Pinpoint the cell where the given text exists, returning its [X, Y] midpoint coordinate. 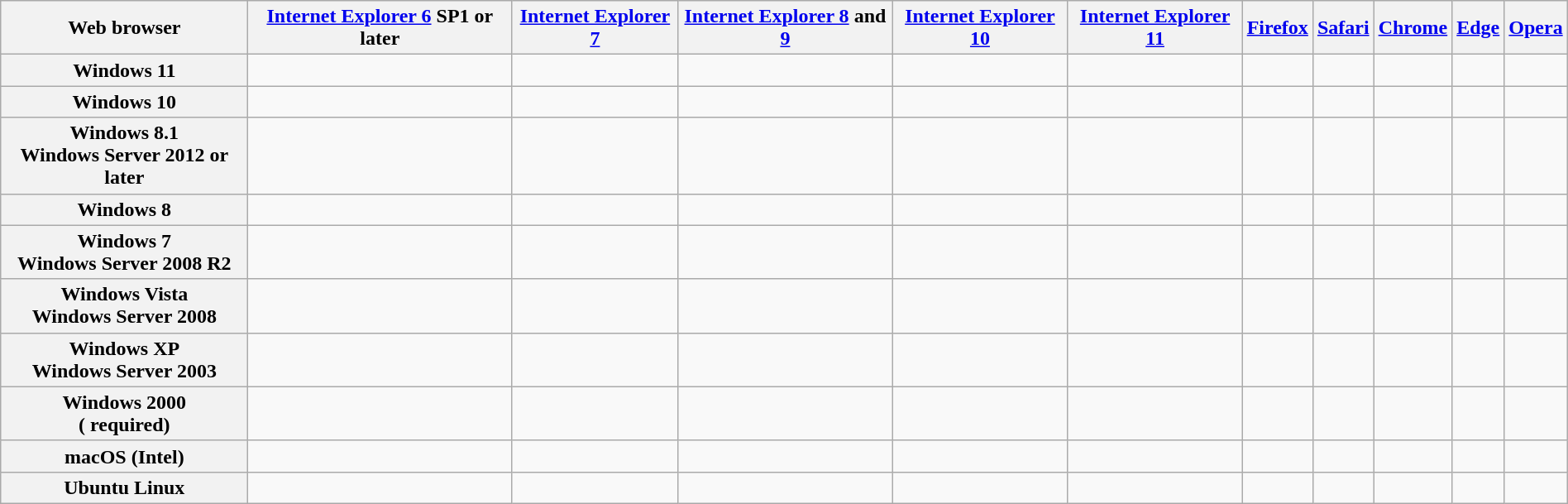
Windows XPWindows Server 2003 [124, 359]
Windows 11 [124, 70]
Windows 8 [124, 209]
Ubuntu Linux [124, 487]
Windows 10 [124, 102]
Opera [1536, 28]
macOS (Intel) [124, 456]
Windows VistaWindows Server 2008 [124, 306]
Internet Explorer 8 and 9 [786, 28]
Chrome [1413, 28]
Web browser [124, 28]
Internet Explorer 7 [595, 28]
Safari [1343, 28]
Internet Explorer 11 [1154, 28]
Windows 7Windows Server 2008 R2 [124, 252]
Internet Explorer 10 [980, 28]
Edge [1479, 28]
Windows 8.1Windows Server 2012 or later [124, 156]
Windows 2000 ( required) [124, 414]
Firefox [1277, 28]
Internet Explorer 6 SP1 or later [380, 28]
